Extract the (x, y) coordinate from the center of the cell holding the provided text.  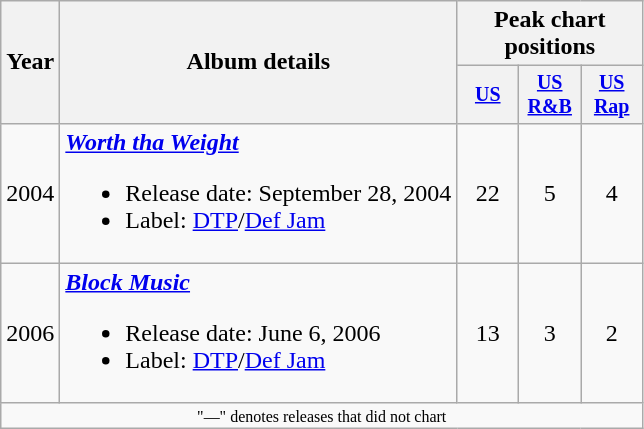
Worth tha WeightRelease date: September 28, 2004Label: DTP/Def Jam (258, 193)
Peak chartpositions (550, 34)
Year (30, 62)
US (488, 94)
2004 (30, 193)
2006 (30, 333)
"—" denotes releases that did not chart (322, 415)
13 (488, 333)
4 (612, 193)
2 (612, 333)
3 (550, 333)
Album details (258, 62)
US R&B (550, 94)
US Rap (612, 94)
Block MusicRelease date: June 6, 2006Label: DTP/Def Jam (258, 333)
5 (550, 193)
22 (488, 193)
